Pinpoint the cell where the given text exists, returning its [x, y] midpoint coordinate. 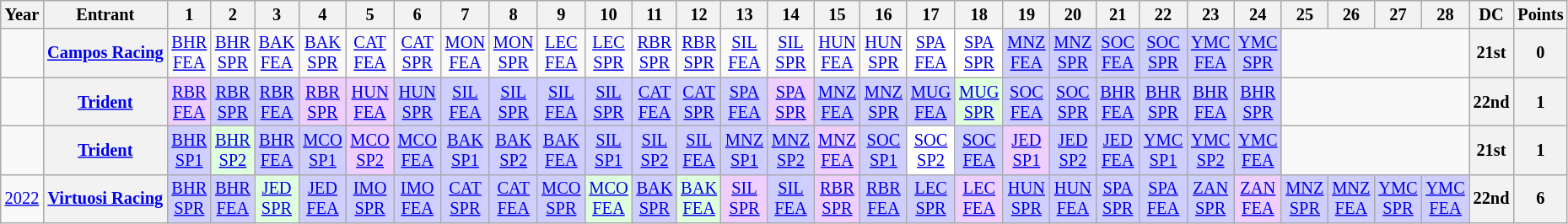
SOCSP1 [884, 150]
YMCSP2 [1210, 150]
BAKSP2 [513, 150]
SOCSP2 [931, 150]
4 [322, 14]
21 [1118, 14]
26 [1351, 14]
11 [655, 14]
SILSP2 [655, 150]
MUGSPR [978, 102]
22 [1163, 14]
Campos Racing [105, 53]
2022 [22, 199]
20 [1073, 14]
ZANSPR [1210, 199]
27 [1398, 14]
Points [1540, 14]
28 [1445, 14]
2 [233, 14]
JEDSP2 [1073, 150]
7 [466, 14]
16 [884, 14]
MCOSP1 [322, 150]
MNZSP2 [791, 150]
14 [791, 14]
MUGFEA [931, 102]
IMOFEA [418, 199]
19 [1026, 14]
0 [1540, 53]
17 [931, 14]
IMOSPR [370, 199]
8 [513, 14]
JEDSPR [277, 199]
5 [370, 14]
BAKSP1 [466, 150]
Entrant [105, 14]
DC [1491, 14]
MONFEA [466, 53]
MCOSP2 [370, 150]
13 [744, 14]
15 [837, 14]
MCOSPR [561, 199]
24 [1258, 14]
ZANFEA [1258, 199]
3 [277, 14]
23 [1210, 14]
9 [561, 14]
MONSPR [513, 53]
25 [1304, 14]
12 [698, 14]
18 [978, 14]
BHRSP1 [189, 150]
10 [608, 14]
Virtuosi Racing [105, 199]
MNZSP1 [744, 150]
JEDSP1 [1026, 150]
BHRSP2 [233, 150]
SILSP1 [608, 150]
Year [22, 14]
YMCSP1 [1163, 150]
